Output the [X, Y] coordinate of the center of the cell containing the given text.  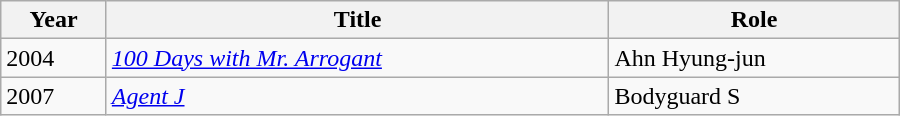
Role [754, 20]
Title [358, 20]
Year [54, 20]
Ahn Hyung-jun [754, 58]
100 Days with Mr. Arrogant [358, 58]
2007 [54, 96]
Agent J [358, 96]
Bodyguard S [754, 96]
2004 [54, 58]
